Return [x, y] of the center of cell containing provided text 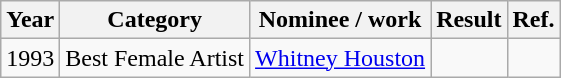
Best Female Artist [155, 58]
Category [155, 20]
Ref. [534, 20]
Year [30, 20]
Result [469, 20]
1993 [30, 58]
Whitney Houston [340, 58]
Nominee / work [340, 20]
